Provide the [X, Y] coordinate of the cell's center where the given text is located.  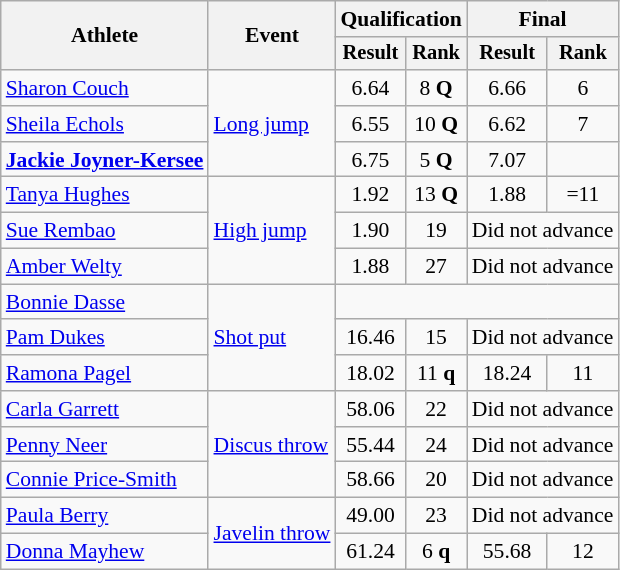
Connie Price-Smith [105, 480]
Sue Rembao [105, 231]
55.44 [371, 445]
19 [436, 231]
6 [582, 88]
Sheila Echols [105, 124]
6 q [436, 552]
7 [582, 124]
6.55 [371, 124]
55.68 [508, 552]
18.02 [371, 373]
Ramona Pagel [105, 373]
12 [582, 552]
=11 [582, 195]
5 Q [436, 160]
Athlete [105, 36]
Tanya Hughes [105, 195]
Penny Neer [105, 445]
Event [272, 36]
Bonnie Dasse [105, 302]
49.00 [371, 516]
27 [436, 267]
6.66 [508, 88]
Javelin throw [272, 534]
Jackie Joyner-Kersee [105, 160]
15 [436, 338]
Shot put [272, 338]
24 [436, 445]
Long jump [272, 124]
13 Q [436, 195]
1.92 [371, 195]
Carla Garrett [105, 409]
Qualification [402, 19]
Donna Mayhew [105, 552]
6.64 [371, 88]
Discus throw [272, 444]
10 Q [436, 124]
22 [436, 409]
16.46 [371, 338]
High jump [272, 230]
58.66 [371, 480]
20 [436, 480]
Amber Welty [105, 267]
6.62 [508, 124]
23 [436, 516]
Paula Berry [105, 516]
Pam Dukes [105, 338]
7.07 [508, 160]
11 [582, 373]
1.90 [371, 231]
6.75 [371, 160]
8 Q [436, 88]
11 q [436, 373]
Sharon Couch [105, 88]
61.24 [371, 552]
Final [543, 19]
58.06 [371, 409]
18.24 [508, 373]
